Pinpoint the cell where the given text exists, returning its (x, y) midpoint coordinate. 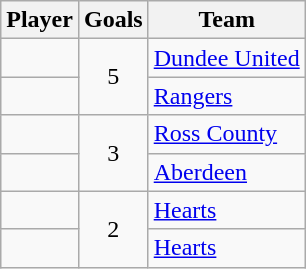
2 (113, 229)
Goals (113, 20)
Dundee United (226, 58)
Aberdeen (226, 172)
Rangers (226, 96)
Ross County (226, 134)
Player (40, 20)
5 (113, 77)
Team (226, 20)
3 (113, 153)
